Return [x, y] of the center of cell containing provided text 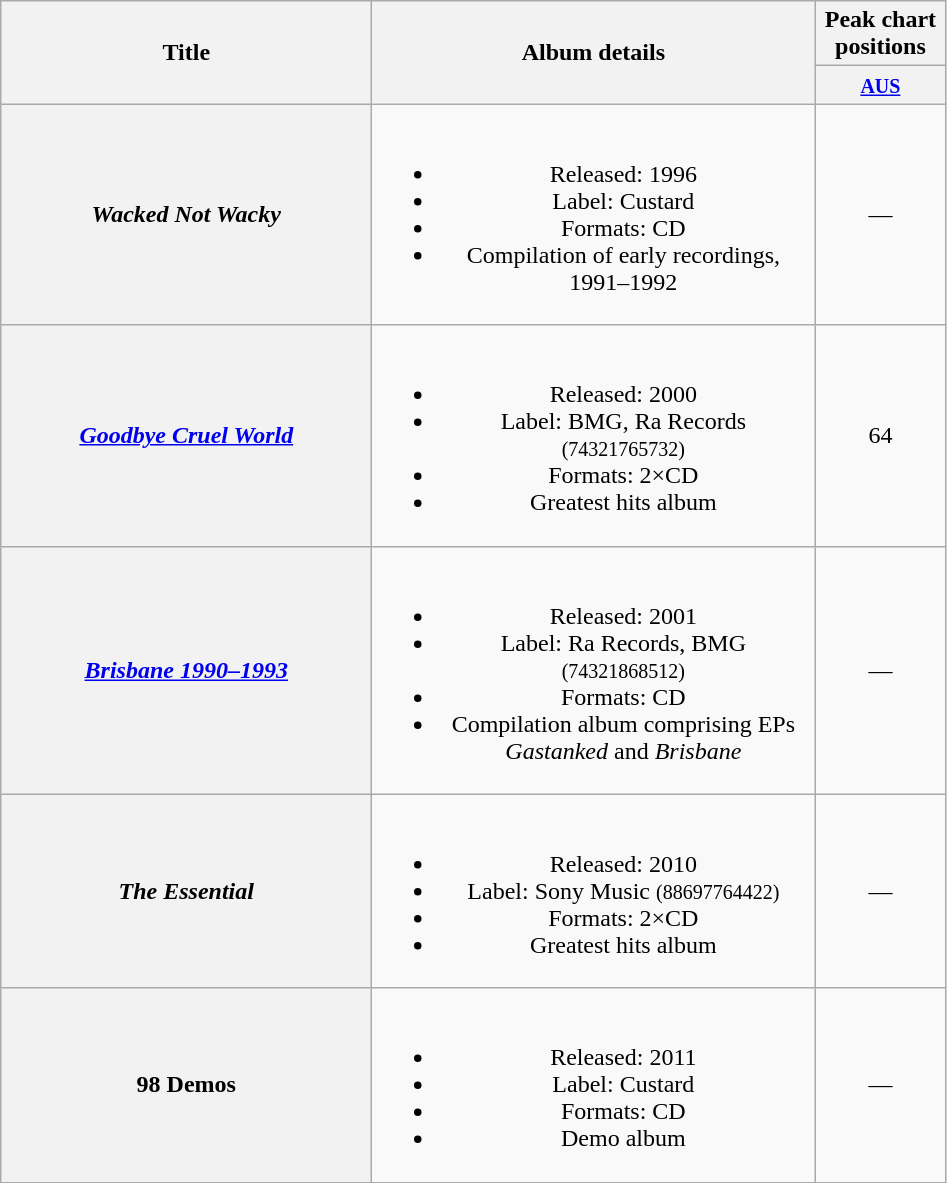
Released: 2010Label: Sony Music (88697764422)Formats: 2×CDGreatest hits album [594, 891]
64 [880, 436]
Released: 1996Label: CustardFormats: CDCompilation of early recordings, 1991–1992 [594, 214]
Peak chartpositions [880, 34]
Released: 2001Label: Ra Records, BMG (74321868512)Formats: CDCompilation album comprising EPs Gastanked and Brisbane [594, 670]
Title [186, 52]
The Essential [186, 891]
Wacked Not Wacky [186, 214]
Brisbane 1990–1993 [186, 670]
AUS [880, 85]
98 Demos [186, 1085]
Goodbye Cruel World [186, 436]
Released: 2011Label: CustardFormats: CDDemo album [594, 1085]
Album details [594, 52]
Released: 2000Label: BMG, Ra Records (74321765732)Formats: 2×CDGreatest hits album [594, 436]
